From the cell containing the given text, extract its center point as (X, Y) coordinate. 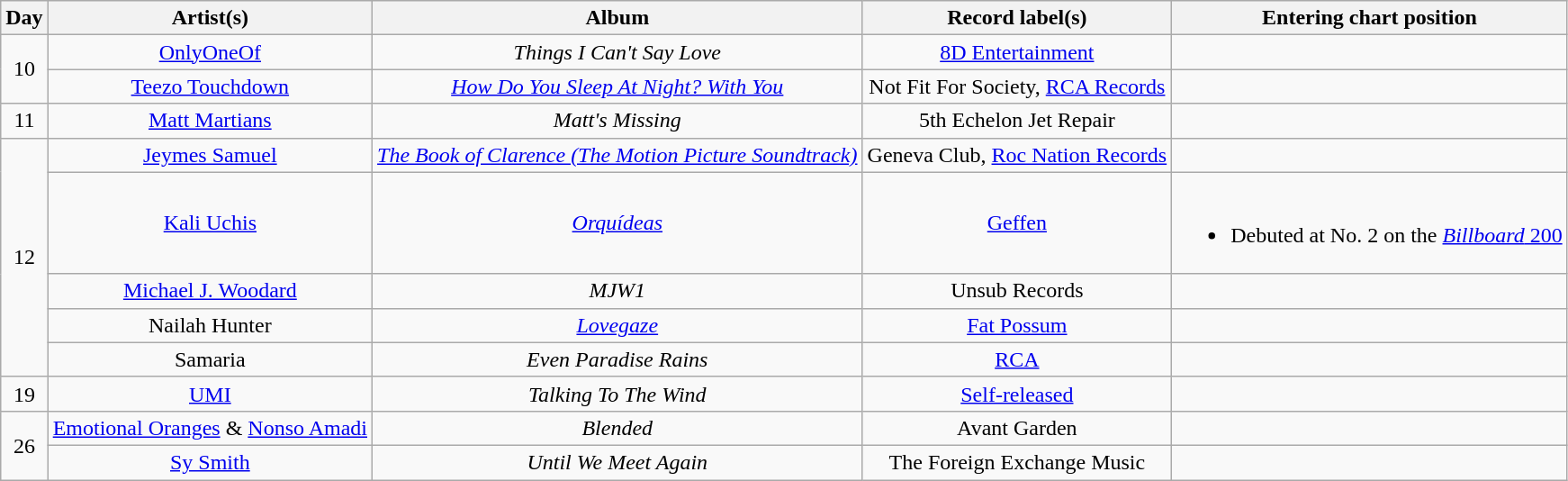
Nailah Hunter (210, 325)
Unsub Records (1017, 291)
Entering chart position (1370, 18)
Matt's Missing (617, 121)
Lovegaze (617, 325)
MJW1 (617, 291)
Geneva Club, Roc Nation Records (1017, 155)
OnlyOneOf (210, 52)
Avant Garden (1017, 428)
Matt Martians (210, 121)
Fat Possum (1017, 325)
Album (617, 18)
The Book of Clarence (The Motion Picture Soundtrack) (617, 155)
5th Echelon Jet Repair (1017, 121)
Debuted at No. 2 on the Billboard 200 (1370, 223)
RCA (1017, 359)
Geffen (1017, 223)
Blended (617, 428)
26 (24, 445)
8D Entertainment (1017, 52)
Self-released (1017, 394)
Orquídeas (617, 223)
Emotional Oranges & Nonso Amadi (210, 428)
Record label(s) (1017, 18)
The Foreign Exchange Music (1017, 462)
Michael J. Woodard (210, 291)
Even Paradise Rains (617, 359)
Sy Smith (210, 462)
How Do You Sleep At Night? With You (617, 86)
Talking To The Wind (617, 394)
Artist(s) (210, 18)
19 (24, 394)
Not Fit For Society, RCA Records (1017, 86)
Teezo Touchdown (210, 86)
UMI (210, 394)
Things I Can't Say Love (617, 52)
10 (24, 69)
12 (24, 258)
Jeymes Samuel (210, 155)
Kali Uchis (210, 223)
Until We Meet Again (617, 462)
Samaria (210, 359)
11 (24, 121)
Day (24, 18)
